From the cell containing the given text, extract its center point as [X, Y] coordinate. 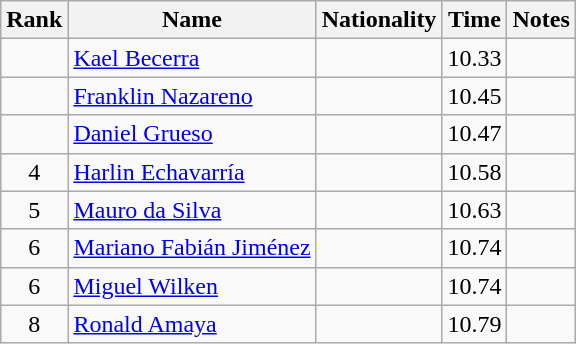
5 [34, 210]
10.45 [474, 96]
Mariano Fabián Jiménez [192, 248]
10.58 [474, 172]
Notes [541, 20]
Miguel Wilken [192, 286]
Daniel Grueso [192, 134]
Kael Becerra [192, 58]
Nationality [379, 20]
10.33 [474, 58]
8 [34, 324]
Franklin Nazareno [192, 96]
Ronald Amaya [192, 324]
Name [192, 20]
Harlin Echavarría [192, 172]
4 [34, 172]
10.63 [474, 210]
Rank [34, 20]
Time [474, 20]
Mauro da Silva [192, 210]
10.47 [474, 134]
10.79 [474, 324]
